From the cell containing the given text, extract its center point as [x, y] coordinate. 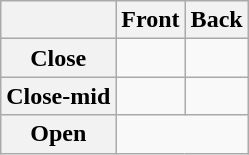
Close [58, 58]
Back [216, 20]
Front [150, 20]
Close-mid [58, 96]
Open [58, 134]
